Extract the [x, y] coordinate from the center of the cell holding the provided text.  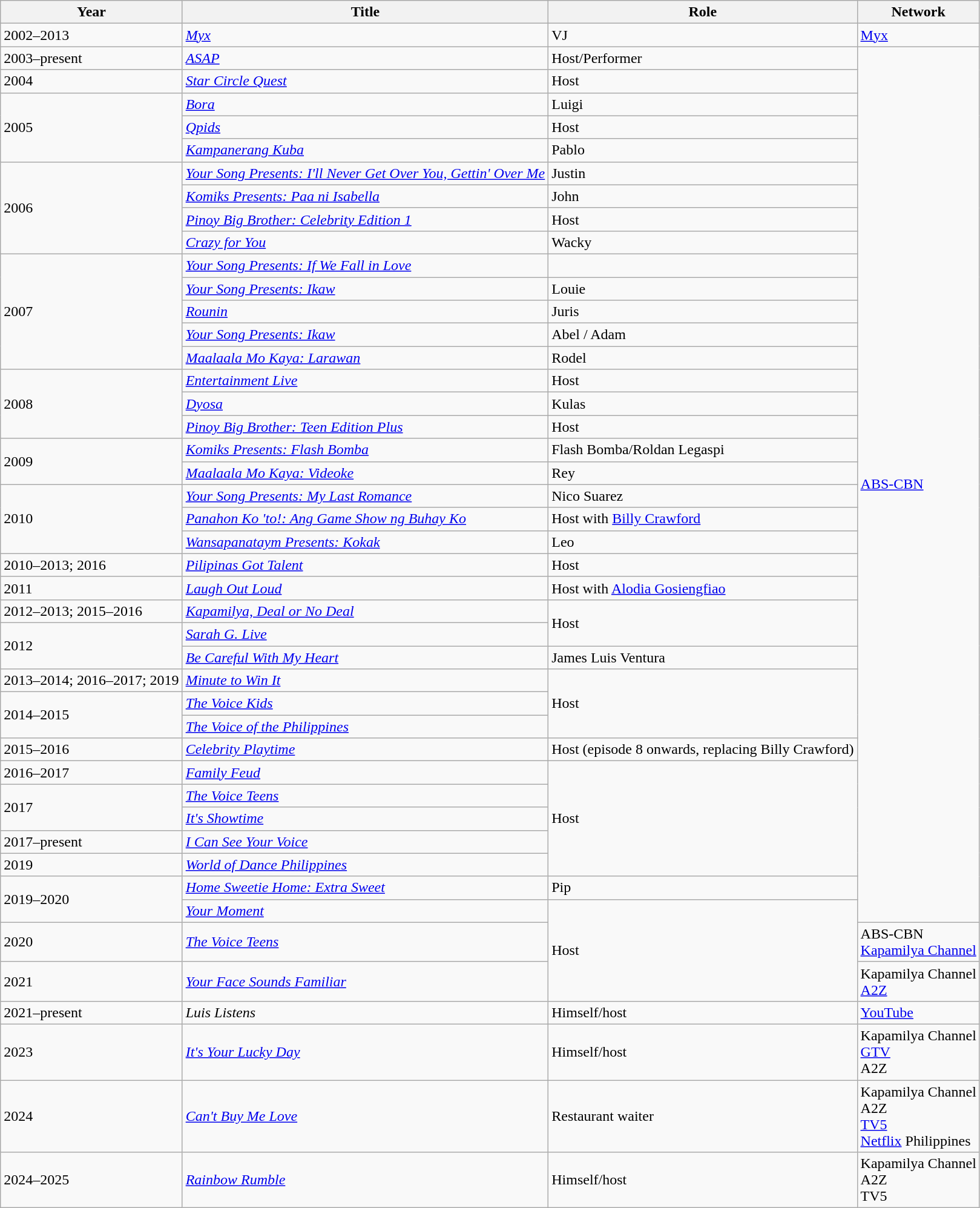
2023 [91, 1052]
Your Song Presents: If We Fall in Love [366, 265]
Host (episode 8 onwards, replacing Billy Crawford) [703, 750]
2003–present [91, 58]
2004 [91, 81]
Kapamilya Channel A2Z [918, 981]
2007 [91, 311]
2010–2013; 2016 [91, 565]
2024–2025 [91, 1180]
2008 [91, 404]
John [703, 196]
Luis Listens [366, 1012]
2019–2020 [91, 899]
2017–present [91, 842]
Pinoy Big Brother: Celebrity Edition 1 [366, 219]
2005 [91, 127]
Rounin [366, 312]
Rodel [703, 358]
Pablo [703, 150]
2012 [91, 645]
Be Careful With My Heart [366, 657]
Crazy for You [366, 242]
2017 [91, 807]
Kapamilya Channel A2Z TV5 Netflix Philippines [918, 1117]
ABS-CBN Kapamilya Channel [918, 942]
Juris [703, 312]
Kampanerang Kuba [366, 150]
YouTube [918, 1012]
ABS-CBN [918, 484]
Family Feud [366, 773]
Kapamilya, Deal or No Deal [366, 611]
Pilipinas Got Talent [366, 565]
2015–2016 [91, 750]
Pip [703, 888]
Your Song Presents: I'll Never Get Over You, Gettin' Over Me [366, 173]
Host with Alodia Gosiengfiao [703, 588]
2021 [91, 981]
Minute to Win It [366, 681]
Maalaala Mo Kaya: Larawan [366, 358]
Year [91, 12]
Louie [703, 289]
Flash Bomba/Roldan Legaspi [703, 450]
Maalaala Mo Kaya: Videoke [366, 473]
It's Your Lucky Day [366, 1052]
Justin [703, 173]
Rey [703, 473]
Leo [703, 542]
Dyosa [366, 404]
Network [918, 12]
2006 [91, 208]
Celebrity Playtime [366, 750]
Your Face Sounds Familiar [366, 981]
2021–present [91, 1012]
Wacky [703, 242]
2016–2017 [91, 773]
I Can See Your Voice [366, 842]
It's Showtime [366, 819]
2009 [91, 461]
Luigi [703, 104]
Bora [366, 104]
Laugh Out Loud [366, 588]
VJ [703, 35]
2012–2013; 2015–2016 [91, 611]
2013–2014; 2016–2017; 2019 [91, 681]
Komiks Presents: Paa ni Isabella [366, 196]
Your Song Presents: My Last Romance [366, 496]
Home Sweetie Home: Extra Sweet [366, 888]
The Voice Kids [366, 704]
Qpids [366, 127]
Wansapanataym Presents: Kokak [366, 542]
World of Dance Philippines [366, 865]
2014–2015 [91, 715]
Your Moment [366, 911]
2019 [91, 865]
Star Circle Quest [366, 81]
2020 [91, 942]
2011 [91, 588]
Sarah G. Live [366, 634]
Restaurant waiter [703, 1117]
Panahon Ko 'to!: Ang Game Show ng Buhay Ko [366, 519]
Abel / Adam [703, 335]
Can't Buy Me Love [366, 1117]
Nico Suarez [703, 496]
Kapamilya Channel A2Z TV5 [918, 1180]
Role [703, 12]
James Luis Ventura [703, 657]
Title [366, 12]
The Voice of the Philippines [366, 727]
Komiks Presents: Flash Bomba [366, 450]
Kulas [703, 404]
Pinoy Big Brother: Teen Edition Plus [366, 427]
Kapamilya ChannelGTVA2Z [918, 1052]
Rainbow Rumble [366, 1180]
ASAP [366, 58]
2024 [91, 1117]
Entertainment Live [366, 381]
Host with Billy Crawford [703, 519]
Host/Performer [703, 58]
2010 [91, 519]
2002–2013 [91, 35]
